Scan for the cell matching the given text and deliver its (X, Y) coordinate at center. 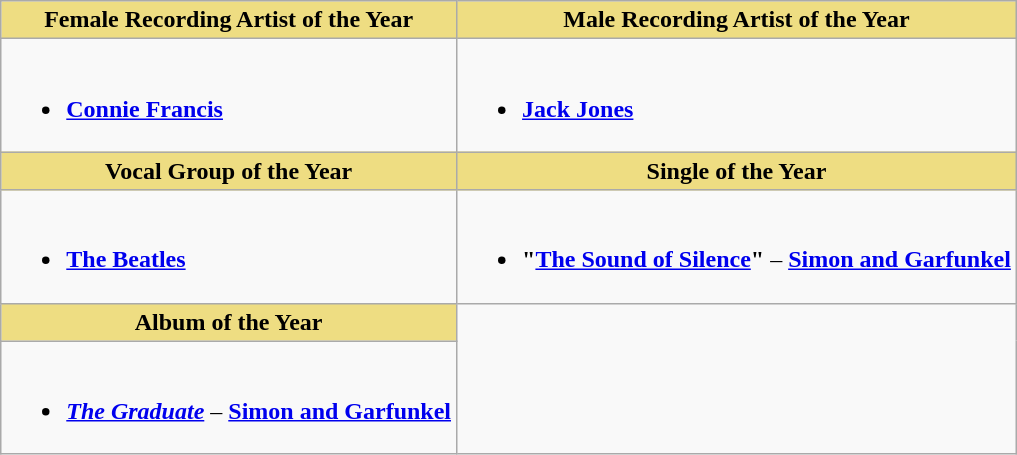
Vocal Group of the Year (229, 171)
Female Recording Artist of the Year (229, 20)
The Beatles (229, 246)
Jack Jones (737, 96)
Male Recording Artist of the Year (737, 20)
Album of the Year (229, 322)
Connie Francis (229, 96)
The Graduate – Simon and Garfunkel (229, 398)
"The Sound of Silence" – Simon and Garfunkel (737, 246)
Single of the Year (737, 171)
